Extract the [X, Y] coordinate from the center of the cell holding the provided text.  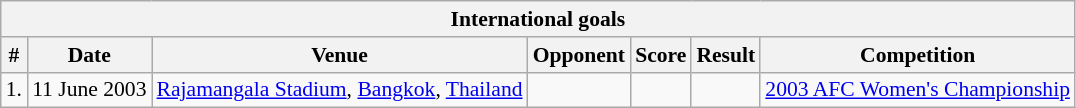
Opponent [580, 55]
2003 AFC Women's Championship [918, 90]
# [14, 55]
Result [726, 55]
Score [660, 55]
International goals [538, 19]
Date [89, 55]
Venue [340, 55]
11 June 2003 [89, 90]
Rajamangala Stadium, Bangkok, Thailand [340, 90]
Competition [918, 55]
1. [14, 90]
